Detect which cell encompasses the target text, then output its [x, y] center coordinate. 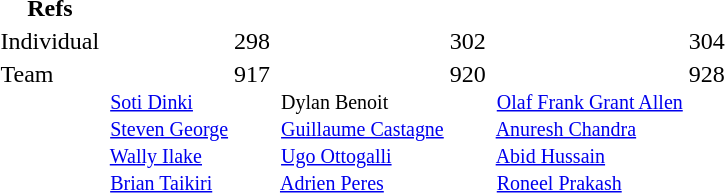
298 [252, 41]
302 [468, 41]
